Return the (X, Y) coordinate for the center point of the cell that contains the specified text.  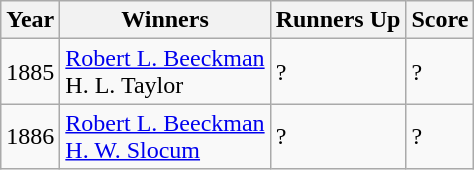
Robert L. Beeckman H. W. Slocum (165, 136)
Score (440, 20)
1885 (30, 72)
Year (30, 20)
Robert L. Beeckman H. L. Taylor (165, 72)
1886 (30, 136)
Winners (165, 20)
Runners Up (338, 20)
